Locate the cell with the specified text and output its (X, Y) center coordinate. 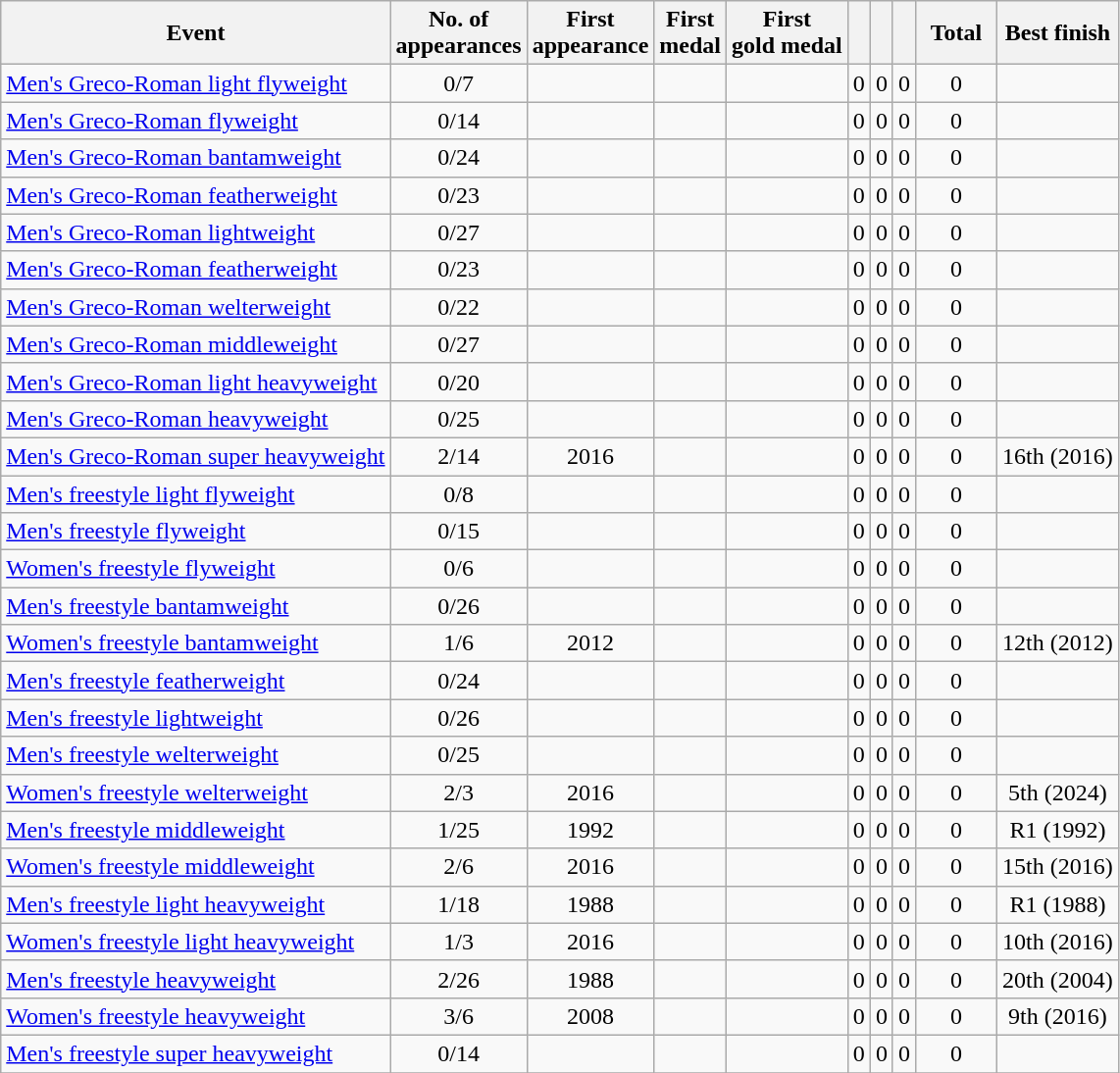
2/26 (459, 979)
9th (2016) (1058, 1016)
0/20 (459, 382)
Best finish (1058, 33)
Men's freestyle middleweight (196, 830)
Men's Greco-Roman welterweight (196, 307)
2/3 (459, 792)
0/8 (459, 493)
15th (2016) (1058, 867)
Men's freestyle flyweight (196, 532)
Men's Greco-Roman light heavyweight (196, 382)
Women's freestyle middleweight (196, 867)
Men's Greco-Roman super heavyweight (196, 456)
2/6 (459, 867)
2/14 (459, 456)
1/18 (459, 904)
0/15 (459, 532)
2012 (590, 643)
16th (2016) (1058, 456)
Men's freestyle super heavyweight (196, 1053)
1/3 (459, 942)
Men's Greco-Roman lightweight (196, 232)
Men's freestyle heavyweight (196, 979)
Men's freestyle light flyweight (196, 493)
R1 (1988) (1058, 904)
0/22 (459, 307)
2008 (590, 1016)
0/6 (459, 569)
Men's freestyle lightweight (196, 718)
Women's freestyle light heavyweight (196, 942)
Firstappearance (590, 33)
Firstgold medal (788, 33)
Men's freestyle bantamweight (196, 606)
Men's Greco-Roman middleweight (196, 344)
Men's freestyle welterweight (196, 755)
Firstmedal (690, 33)
R1 (1992) (1058, 830)
0/7 (459, 83)
Men's Greco-Roman light flyweight (196, 83)
Men's freestyle featherweight (196, 681)
Women's freestyle bantamweight (196, 643)
Women's freestyle flyweight (196, 569)
Total (955, 33)
Men's Greco-Roman heavyweight (196, 419)
20th (2004) (1058, 979)
Women's freestyle welterweight (196, 792)
Men's freestyle light heavyweight (196, 904)
No. ofappearances (459, 33)
5th (2024) (1058, 792)
10th (2016) (1058, 942)
1/25 (459, 830)
Men's Greco-Roman bantamweight (196, 158)
1992 (590, 830)
Women's freestyle heavyweight (196, 1016)
Event (196, 33)
3/6 (459, 1016)
1/6 (459, 643)
Men's Greco-Roman flyweight (196, 121)
12th (2012) (1058, 643)
